Pinpoint the cell where the given text exists, returning its [x, y] midpoint coordinate. 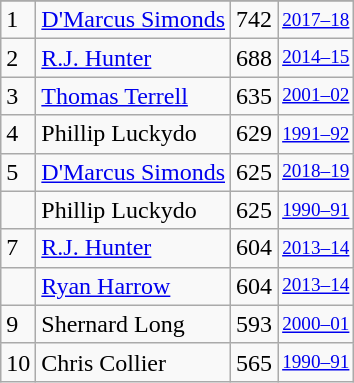
2018–19 [316, 172]
5 [18, 172]
629 [254, 134]
9 [18, 324]
4 [18, 134]
1991–92 [316, 134]
3 [18, 96]
742 [254, 20]
2014–15 [316, 58]
688 [254, 58]
Shernard Long [134, 324]
Thomas Terrell [134, 96]
Ryan Harrow [134, 286]
Chris Collier [134, 362]
1 [18, 20]
2017–18 [316, 20]
7 [18, 248]
2001–02 [316, 96]
2000–01 [316, 324]
2 [18, 58]
635 [254, 96]
593 [254, 324]
565 [254, 362]
10 [18, 362]
